Output the (X, Y) coordinate of the center of the cell containing the given text.  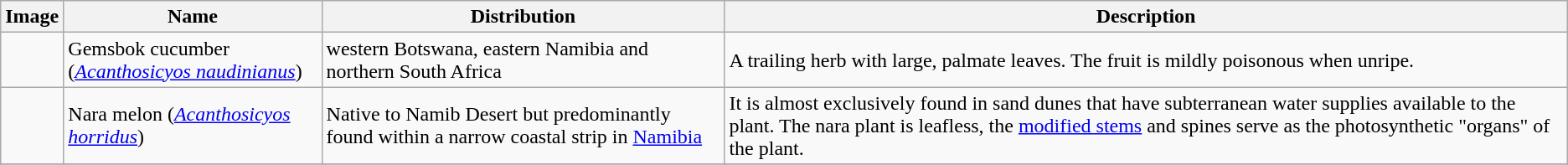
Native to Namib Desert but predominantly found within a narrow coastal strip in Namibia (523, 126)
western Botswana, eastern Namibia and northern South Africa (523, 60)
Distribution (523, 17)
A trailing herb with large, palmate leaves. The fruit is mildly poisonous when unripe. (1146, 60)
Gemsbok cucumber (Acanthosicyos naudinianus) (193, 60)
Nara melon (Acanthosicyos horridus) (193, 126)
Name (193, 17)
Description (1146, 17)
Image (32, 17)
